Pinpoint the cell where the given text exists, returning its (X, Y) midpoint coordinate. 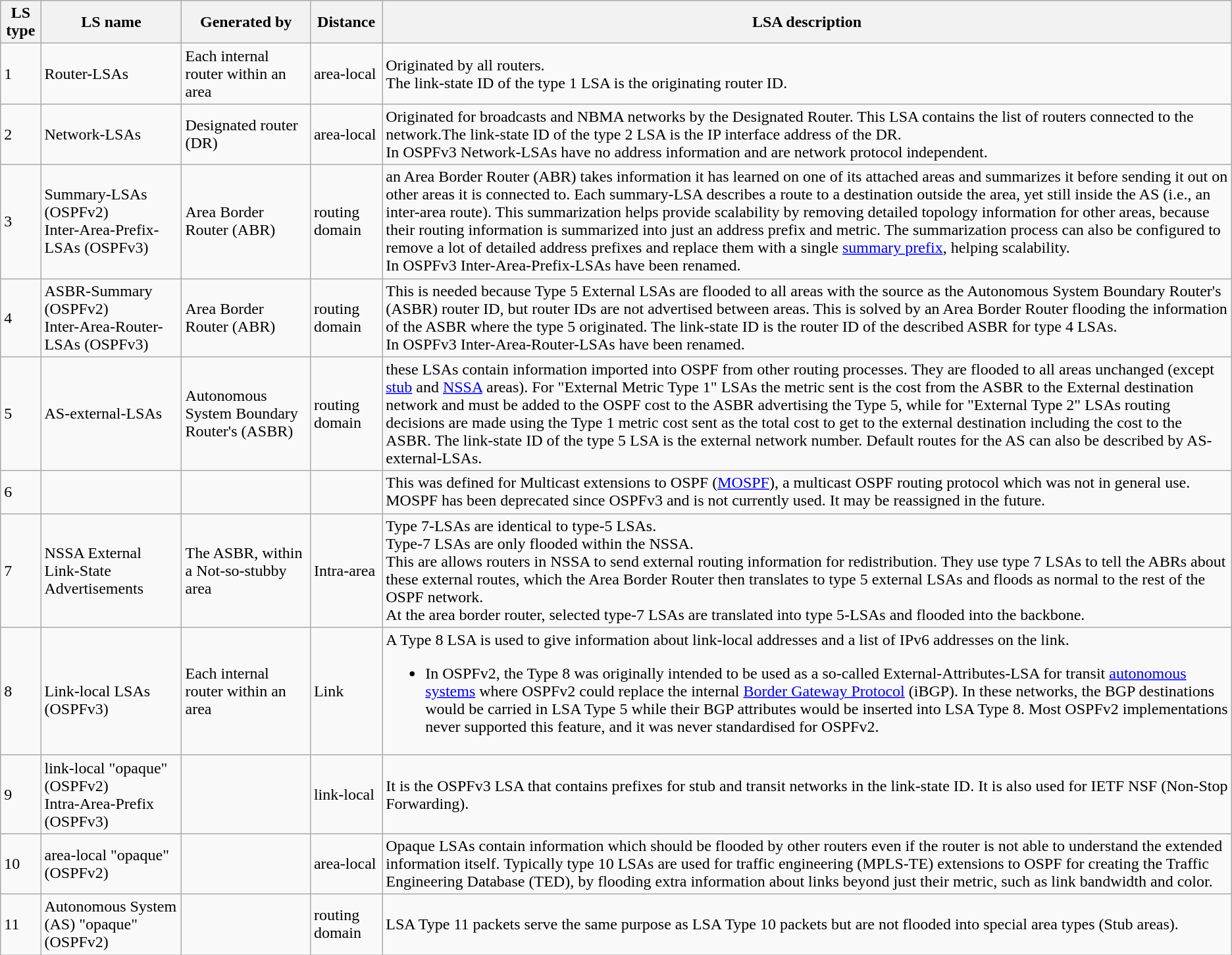
It is the OSPFv3 LSA that contains prefixes for stub and transit networks in the link-state ID. It is also used for IETF NSF (Non-Stop Forwarding). (807, 794)
Summary-LSAs (OSPFv2)Inter-Area-Prefix-LSAs (OSPFv3) (111, 221)
4 (21, 317)
1 (21, 74)
Link-local LSAs (OSPFv3) (111, 691)
2 (21, 134)
NSSA External Link-State Advertisements (111, 570)
link-local "opaque" (OSPFv2)Intra-Area-Prefix (OSPFv3) (111, 794)
Autonomous System Boundary Router's (ASBR) (246, 413)
8 (21, 691)
Autonomous System (AS) "opaque" (OSPFv2) (111, 924)
Distance (346, 22)
5 (21, 413)
The ASBR, within a Not-so-stubby area (246, 570)
7 (21, 570)
AS-external-LSAs (111, 413)
11 (21, 924)
Router-LSAs (111, 74)
LS type (21, 22)
link-local (346, 794)
LSA description (807, 22)
Generated by (246, 22)
10 (21, 864)
3 (21, 221)
Intra-area (346, 570)
LSA Type 11 packets serve the same purpose as LSA Type 10 packets but are not flooded into special area types (Stub areas). (807, 924)
Designated router (DR) (246, 134)
6 (21, 492)
9 (21, 794)
LS name (111, 22)
Network-LSAs (111, 134)
Link (346, 691)
Originated by all routers.The link-state ID of the type 1 LSA is the originating router ID. (807, 74)
area-local "opaque" (OSPFv2) (111, 864)
ASBR-Summary (OSPFv2)Inter-Area-Router-LSAs (OSPFv3) (111, 317)
